Pinpoint the cell where the given text exists, returning its [X, Y] midpoint coordinate. 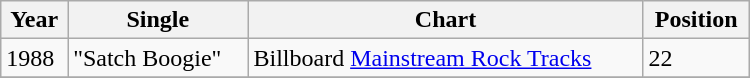
Single [158, 20]
22 [696, 58]
Year [34, 20]
Position [696, 20]
Chart [446, 20]
"Satch Boogie" [158, 58]
Billboard Mainstream Rock Tracks [446, 58]
1988 [34, 58]
